Search for the cell housing the specified text and yield its [X, Y] center coordinate. 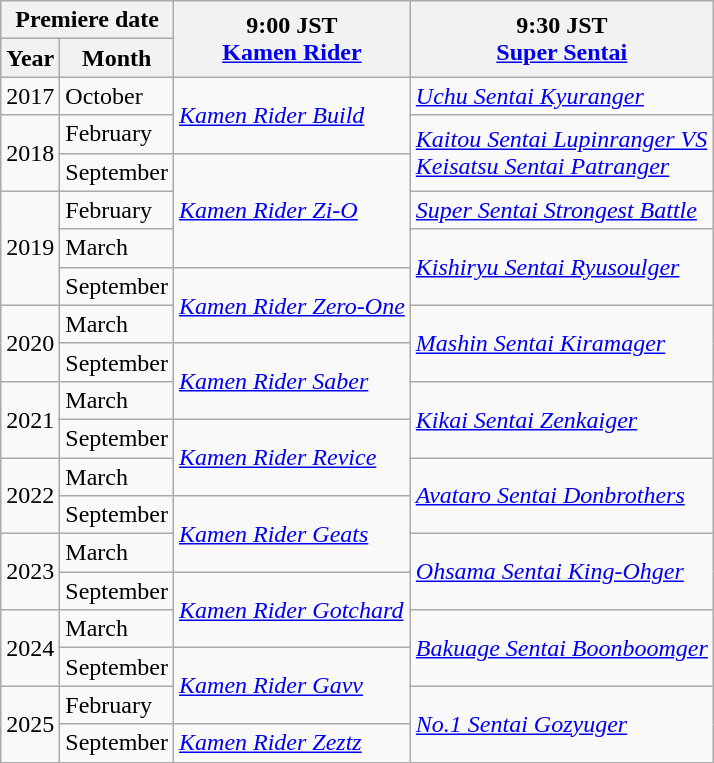
Month [117, 58]
Uchu Sentai Kyuranger [562, 96]
Ohsama Sentai King-Ohger [562, 572]
2022 [30, 496]
Kamen Rider Zi-O [292, 210]
2019 [30, 248]
Bakuage Sentai Boonboomger [562, 648]
October [117, 96]
Kishiryu Sentai Ryusoulger [562, 267]
Kamen Rider Gotchard [292, 610]
Kikai Sentai Zenkaiger [562, 419]
Kamen Rider Zero-One [292, 305]
2024 [30, 648]
2021 [30, 419]
Kamen Rider Gavv [292, 686]
2017 [30, 96]
Avataro Sentai Donbrothers [562, 496]
Kamen Rider Saber [292, 381]
Kamen Rider Geats [292, 534]
2025 [30, 724]
Kamen Rider Revice [292, 457]
Kamen Rider Build [292, 115]
9:00 JSTKamen Rider [292, 39]
2023 [30, 572]
No.1 Sentai Gozyuger [562, 724]
Year [30, 58]
Kamen Rider Zeztz [292, 743]
2020 [30, 343]
Mashin Sentai Kiramager [562, 343]
Kaitou Sentai Lupinranger VSKeisatsu Sentai Patranger [562, 153]
9:30 JSTSuper Sentai [562, 39]
Premiere date [88, 20]
Super Sentai Strongest Battle [562, 210]
2018 [30, 153]
